Return the (x, y) coordinate for the center point of the cell that contains the specified text.  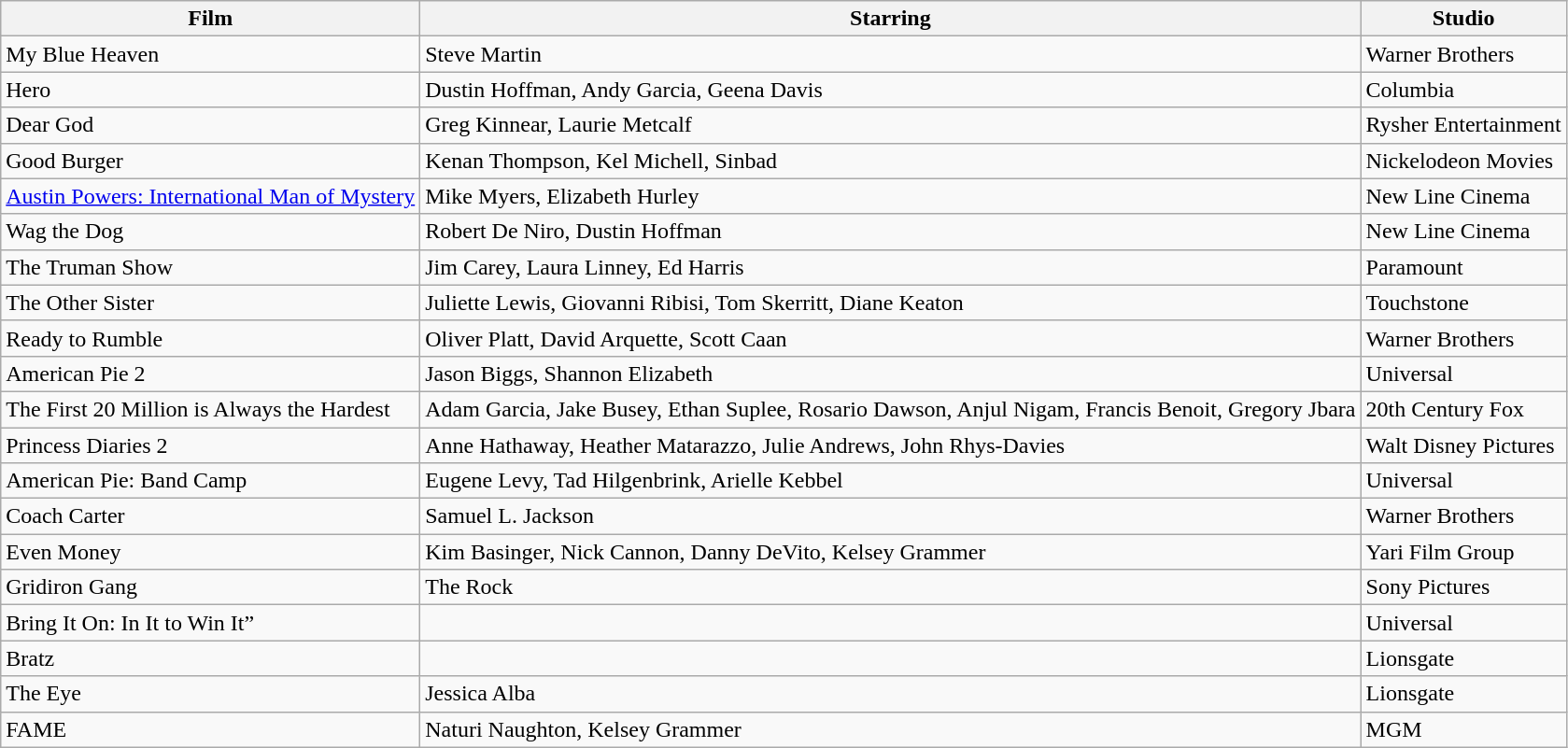
Jim Carey, Laura Linney, Ed Harris (891, 267)
MGM (1463, 729)
Coach Carter (211, 516)
Paramount (1463, 267)
Steve Martin (891, 54)
Gridiron Gang (211, 587)
The Truman Show (211, 267)
Samuel L. Jackson (891, 516)
Bring It On: In It to Win It” (211, 623)
Princess Diaries 2 (211, 445)
Rysher Entertainment (1463, 125)
Eugene Levy, Tad Hilgenbrink, Arielle Kebbel (891, 481)
Oliver Platt, David Arquette, Scott Caan (891, 338)
American Pie: Band Camp (211, 481)
The Rock (891, 587)
Good Burger (211, 161)
Hero (211, 90)
The Other Sister (211, 303)
Juliette Lewis, Giovanni Ribisi, Tom Skerritt, Diane Keaton (891, 303)
The First 20 Million is Always the Hardest (211, 409)
Kim Basinger, Nick Cannon, Danny DeVito, Kelsey Grammer (891, 552)
American Pie 2 (211, 374)
Austin Powers: International Man of Mystery (211, 196)
Ready to Rumble (211, 338)
Sony Pictures (1463, 587)
Mike Myers, Elizabeth Hurley (891, 196)
Yari Film Group (1463, 552)
Kenan Thompson, Kel Michell, Sinbad (891, 161)
The Eye (211, 694)
Studio (1463, 19)
Columbia (1463, 90)
Even Money (211, 552)
Anne Hathaway, Heather Matarazzo, Julie Andrews, John Rhys-Davies (891, 445)
20th Century Fox (1463, 409)
Adam Garcia, Jake Busey, Ethan Suplee, Rosario Dawson, Anjul Nigam, Francis Benoit, Gregory Jbara (891, 409)
Touchstone (1463, 303)
Walt Disney Pictures (1463, 445)
Starring (891, 19)
Bratz (211, 658)
Dear God (211, 125)
Wag the Dog (211, 232)
Dustin Hoffman, Andy Garcia, Geena Davis (891, 90)
Jason Biggs, Shannon Elizabeth (891, 374)
FAME (211, 729)
Greg Kinnear, Laurie Metcalf (891, 125)
Naturi Naughton, Kelsey Grammer (891, 729)
Film (211, 19)
My Blue Heaven (211, 54)
Nickelodeon Movies (1463, 161)
Robert De Niro, Dustin Hoffman (891, 232)
Jessica Alba (891, 694)
